Scan for the cell matching the given text and deliver its (X, Y) coordinate at center. 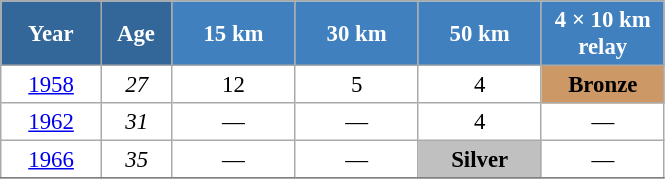
1958 (52, 85)
12 (234, 85)
Bronze (602, 85)
50 km (480, 34)
1962 (52, 122)
5 (356, 85)
Silver (480, 160)
27 (136, 85)
35 (136, 160)
1966 (52, 160)
4 × 10 km relay (602, 34)
Year (52, 34)
30 km (356, 34)
15 km (234, 34)
31 (136, 122)
Age (136, 34)
